Search for the cell housing the specified text and yield its (X, Y) center coordinate. 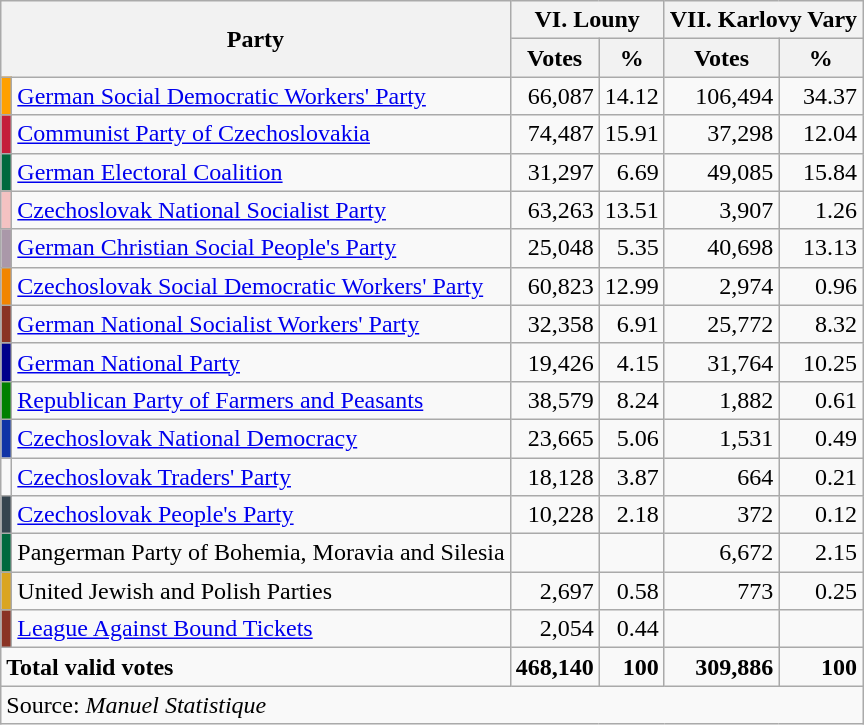
Czechoslovak Social Democratic Workers' Party (261, 286)
25,048 (554, 248)
31,297 (554, 172)
309,886 (722, 667)
VII. Karlovy Vary (763, 20)
25,772 (722, 324)
Czechoslovak National Socialist Party (261, 210)
0.25 (821, 591)
49,085 (722, 172)
0.61 (821, 400)
63,263 (554, 210)
773 (722, 591)
0.21 (821, 477)
0.49 (821, 438)
19,426 (554, 362)
40,698 (722, 248)
468,140 (554, 667)
German Electoral Coalition (261, 172)
15.91 (632, 134)
Party (256, 39)
2.15 (821, 553)
2,054 (554, 629)
13.51 (632, 210)
0.44 (632, 629)
6,672 (722, 553)
18,128 (554, 477)
37,298 (722, 134)
0.12 (821, 515)
10,228 (554, 515)
13.13 (821, 248)
6.69 (632, 172)
372 (722, 515)
Czechoslovak People's Party (261, 515)
106,494 (722, 96)
10.25 (821, 362)
34.37 (821, 96)
0.96 (821, 286)
League Against Bound Tickets (261, 629)
15.84 (821, 172)
1,531 (722, 438)
Pangerman Party of Bohemia, Moravia and Silesia (261, 553)
8.32 (821, 324)
60,823 (554, 286)
1.26 (821, 210)
Czechoslovak National Democracy (261, 438)
3.87 (632, 477)
12.99 (632, 286)
5.06 (632, 438)
4.15 (632, 362)
Source: Manuel Statistique (432, 705)
Czechoslovak Traders' Party (261, 477)
3,907 (722, 210)
12.04 (821, 134)
Communist Party of Czechoslovakia (261, 134)
664 (722, 477)
0.58 (632, 591)
German National Party (261, 362)
74,487 (554, 134)
2,974 (722, 286)
2,697 (554, 591)
United Jewish and Polish Parties (261, 591)
38,579 (554, 400)
5.35 (632, 248)
1,882 (722, 400)
23,665 (554, 438)
31,764 (722, 362)
Total valid votes (256, 667)
14.12 (632, 96)
German Social Democratic Workers' Party (261, 96)
German Christian Social People's Party (261, 248)
2.18 (632, 515)
66,087 (554, 96)
8.24 (632, 400)
6.91 (632, 324)
VI. Louny (587, 20)
Republican Party of Farmers and Peasants (261, 400)
German National Socialist Workers' Party (261, 324)
32,358 (554, 324)
